Provide the (X, Y) coordinate of the cell's center where the given text is located.  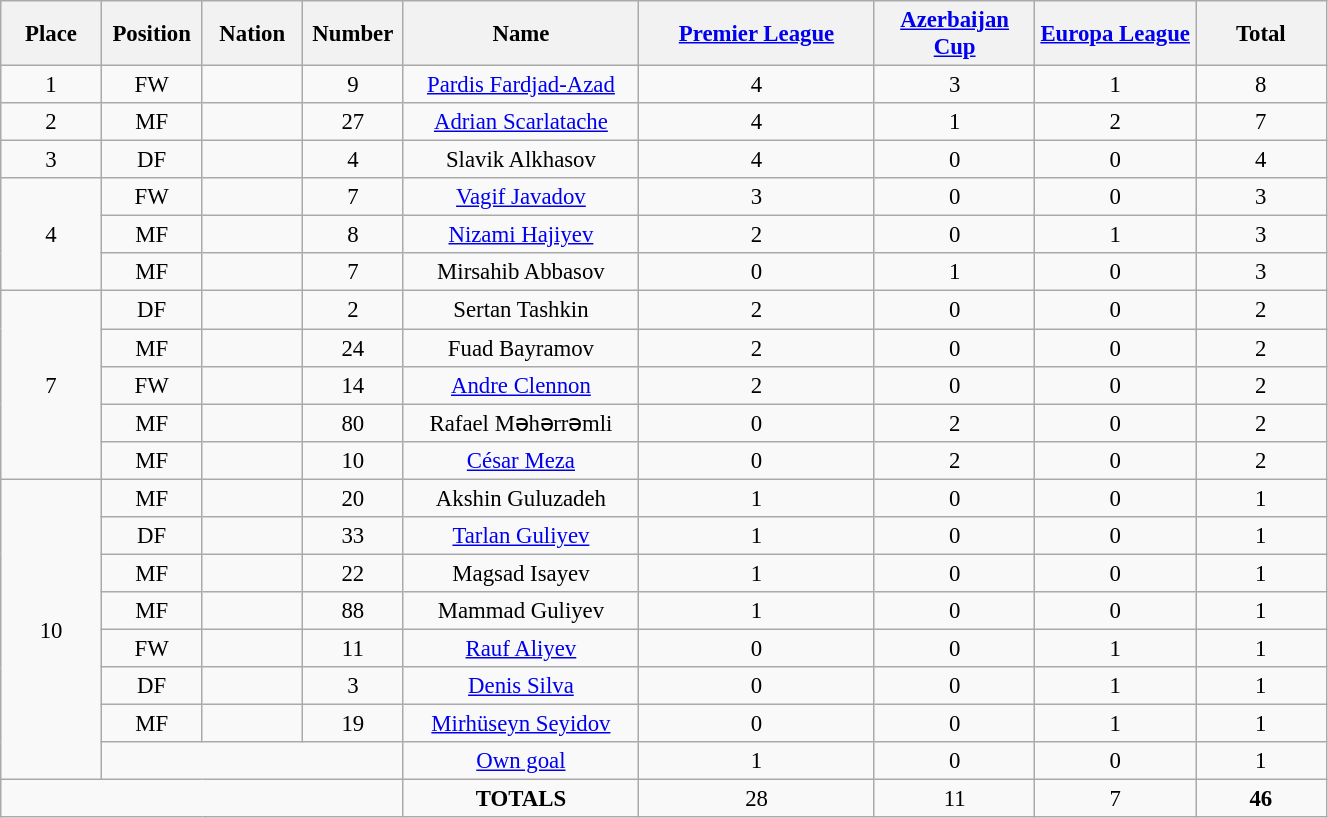
33 (354, 536)
Place (52, 34)
Andre Clennon (521, 385)
Mammad Guliyev (521, 611)
80 (354, 423)
Akshin Guluzadeh (521, 498)
Sertan Tashkin (521, 310)
Rafael Məhərrəmli (521, 423)
28 (757, 799)
Pardis Fardjad-Azad (521, 85)
TOTALS (521, 799)
Premier League (757, 34)
Position (152, 34)
24 (354, 348)
14 (354, 385)
Nation (252, 34)
Fuad Bayramov (521, 348)
Azerbaijan Cup (954, 34)
Mirhüseyn Seyidov (521, 724)
Mirsahib Abbasov (521, 273)
Own goal (521, 761)
19 (354, 724)
46 (1262, 799)
27 (354, 122)
22 (354, 573)
Rauf Aliyev (521, 648)
Europa League (1116, 34)
20 (354, 498)
Denis Silva (521, 686)
Vagif Javadov (521, 197)
Total (1262, 34)
88 (354, 611)
Number (354, 34)
Slavik Alkhasov (521, 160)
Nizami Hajiyev (521, 235)
César Meza (521, 460)
9 (354, 85)
Adrian Scarlatache (521, 122)
Magsad Isayev (521, 573)
Name (521, 34)
Tarlan Guliyev (521, 536)
